Scan for the cell matching the given text and deliver its [x, y] coordinate at center. 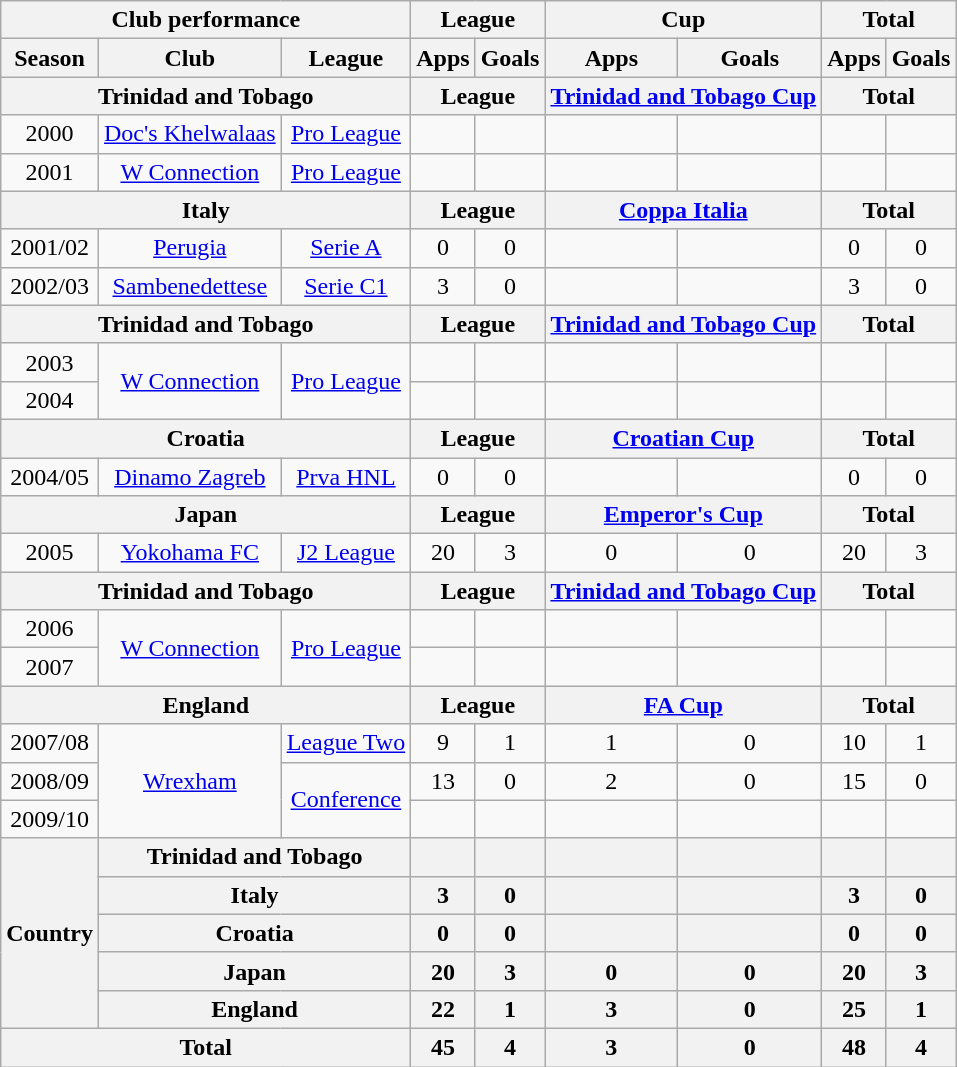
2004/05 [50, 477]
Croatian Cup [684, 438]
Club [190, 58]
Cup [684, 20]
Serie A [346, 248]
2000 [50, 134]
Sambenedettese [190, 286]
Club performance [206, 20]
FA Cup [684, 705]
J2 League [346, 553]
2006 [50, 629]
2007 [50, 667]
2005 [50, 553]
Dinamo Zagreb [190, 477]
2003 [50, 362]
45 [443, 1047]
Serie C1 [346, 286]
2009/10 [50, 819]
Conference [346, 800]
9 [443, 743]
Coppa Italia [684, 210]
15 [854, 781]
Doc's Khelwalaas [190, 134]
2 [612, 781]
Yokohama FC [190, 553]
Wrexham [190, 781]
Perugia [190, 248]
Prva HNL [346, 477]
2001 [50, 172]
2007/08 [50, 743]
Emperor's Cup [684, 515]
10 [854, 743]
48 [854, 1047]
2001/02 [50, 248]
13 [443, 781]
2002/03 [50, 286]
22 [443, 1009]
2004 [50, 400]
25 [854, 1009]
Country [50, 933]
Season [50, 58]
2008/09 [50, 781]
League Two [346, 743]
